Locate the cell with the specified text and output its [X, Y] center coordinate. 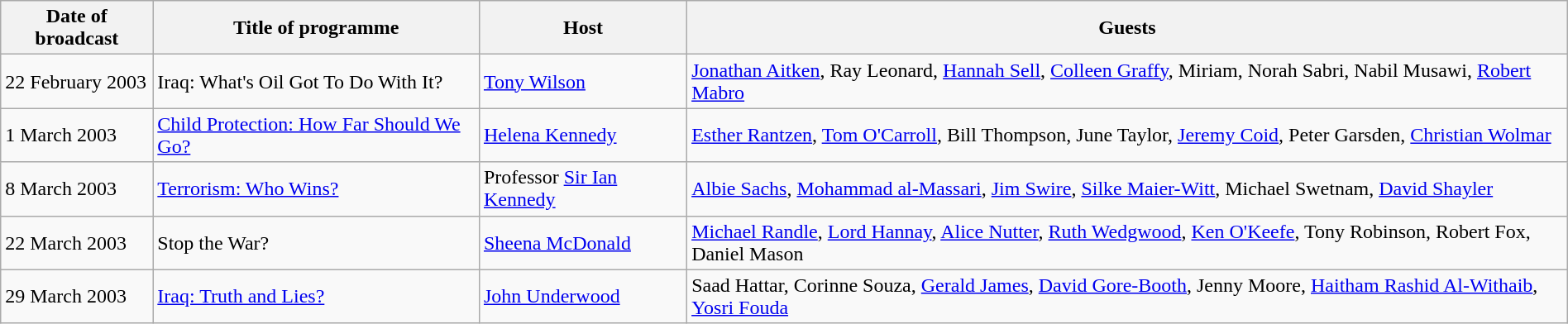
Terrorism: Who Wins? [316, 188]
Helena Kennedy [582, 136]
Title of programme [316, 28]
22 March 2003 [77, 243]
Child Protection: How Far Should We Go? [316, 136]
Esther Rantzen, Tom O'Carroll, Bill Thompson, June Taylor, Jeremy Coid, Peter Garsden, Christian Wolmar [1128, 136]
John Underwood [582, 296]
Michael Randle, Lord Hannay, Alice Nutter, Ruth Wedgwood, Ken O'Keefe, Tony Robinson, Robert Fox, Daniel Mason [1128, 243]
1 March 2003 [77, 136]
Date of broadcast [77, 28]
Saad Hattar, Corinne Souza, Gerald James, David Gore-Booth, Jenny Moore, Haitham Rashid Al-Withaib, Yosri Fouda [1128, 296]
Host [582, 28]
Professor Sir Ian Kennedy [582, 188]
29 March 2003 [77, 296]
Iraq: What's Oil Got To Do With It? [316, 81]
Sheena McDonald [582, 243]
Tony Wilson [582, 81]
8 March 2003 [77, 188]
22 February 2003 [77, 81]
Guests [1128, 28]
Albie Sachs, Mohammad al-Massari, Jim Swire, Silke Maier-Witt, Michael Swetnam, David Shayler [1128, 188]
Jonathan Aitken, Ray Leonard, Hannah Sell, Colleen Graffy, Miriam, Norah Sabri, Nabil Musawi, Robert Mabro [1128, 81]
Iraq: Truth and Lies? [316, 296]
Stop the War? [316, 243]
